Find where the given text appears and provide that cell's center as [X, Y] coordinate. 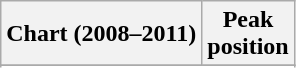
Chart (2008–2011) [102, 34]
Peak position [248, 34]
